Search for the cell housing the specified text and yield its [X, Y] center coordinate. 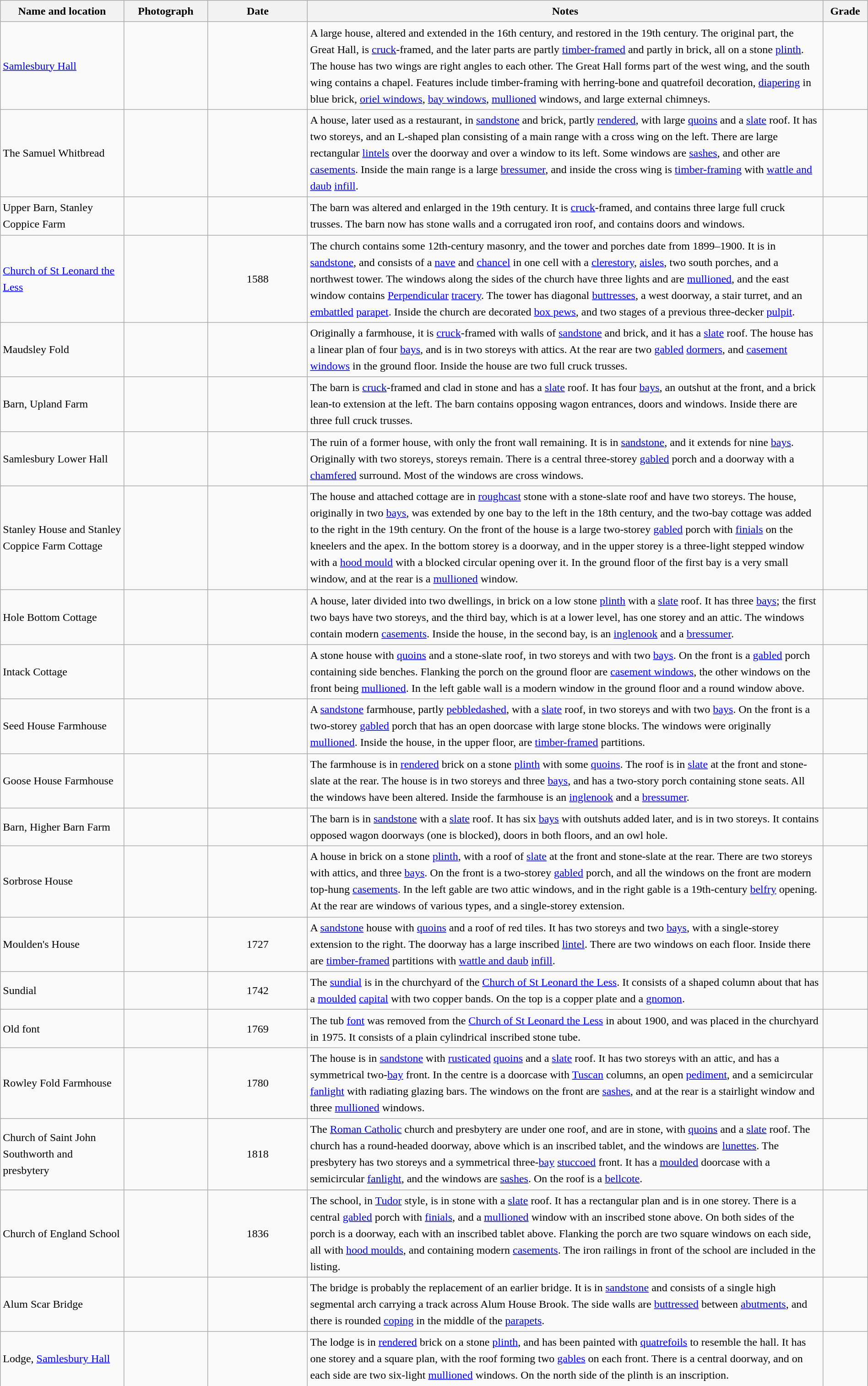
Grade [845, 11]
Old font [62, 1028]
Upper Barn, Stanley Coppice Farm [62, 216]
Moulden's House [62, 944]
1742 [258, 991]
1727 [258, 944]
Sundial [62, 991]
1769 [258, 1028]
Photograph [166, 11]
Intack Cottage [62, 671]
Goose House Farmhouse [62, 781]
1588 [258, 278]
Barn, Upland Farm [62, 404]
Church of Saint John Southworth and presbytery [62, 1154]
Samlesbury Hall [62, 66]
Lodge, Samlesbury Hall [62, 1359]
Samlesbury Lower Hall [62, 459]
Seed House Farmhouse [62, 726]
Church of St Leonard the Less [62, 278]
Name and location [62, 11]
Rowley Fold Farmhouse [62, 1083]
Barn, Higher Barn Farm [62, 827]
1780 [258, 1083]
Notes [565, 11]
Stanley House and Stanley Coppice Farm Cottage [62, 538]
Hole Bottom Cottage [62, 617]
Sorbrose House [62, 882]
Date [258, 11]
Alum Scar Bridge [62, 1304]
The Samuel Whitbread [62, 153]
Church of England School [62, 1234]
1818 [258, 1154]
1836 [258, 1234]
Maudsley Fold [62, 350]
